Scan for the cell matching the given text and deliver its (x, y) coordinate at center. 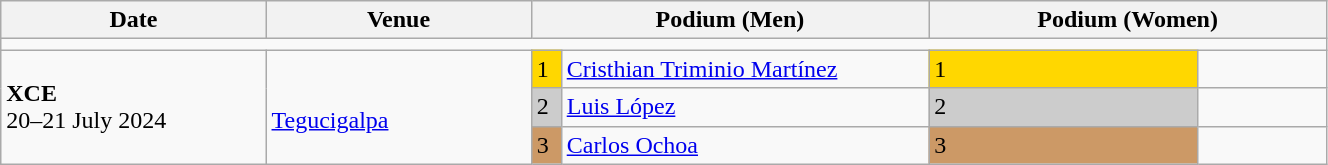
Carlos Ochoa (745, 145)
Luis López (745, 107)
Date (134, 20)
Tegucigalpa (398, 107)
Podium (Men) (730, 20)
Cristhian Triminio Martínez (745, 69)
Podium (Women) (1128, 20)
XCE 20–21 July 2024 (134, 107)
Venue (398, 20)
